Search for the cell housing the specified text and yield its (X, Y) center coordinate. 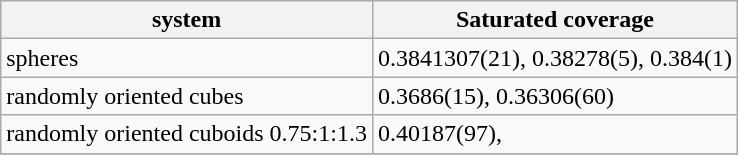
0.3686(15), 0.36306(60) (554, 96)
0.3841307(21), 0.38278(5), 0.384(1) (554, 58)
system (187, 20)
spheres (187, 58)
randomly oriented cubes (187, 96)
0.40187(97), (554, 134)
randomly oriented cuboids 0.75:1:1.3 (187, 134)
Saturated coverage (554, 20)
